Locate the cell with the specified text and output its [X, Y] center coordinate. 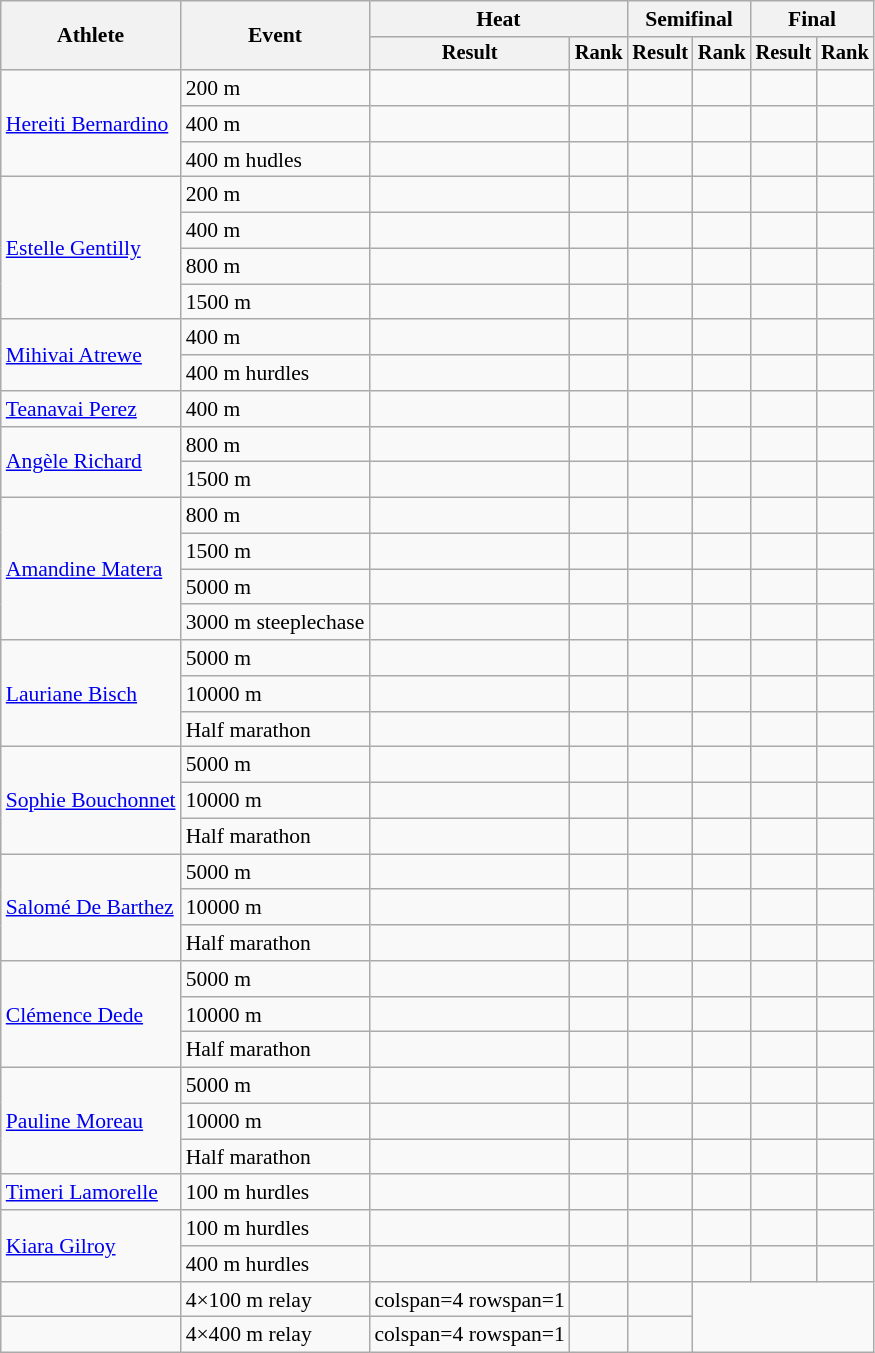
4×400 m relay [276, 1335]
Kiara Gilroy [91, 1246]
3000 m steeplechase [276, 623]
Semifinal [688, 19]
Mihivai Atrewe [91, 356]
Event [276, 36]
Salomé De Barthez [91, 908]
Athlete [91, 36]
Sophie Bouchonnet [91, 800]
Timeri Lamorelle [91, 1193]
Teanavai Perez [91, 409]
Clémence Dede [91, 1014]
Heat [498, 19]
Final [812, 19]
Angèle Richard [91, 462]
Estelle Gentilly [91, 248]
Amandine Matera [91, 569]
Hereiti Bernardino [91, 124]
Pauline Moreau [91, 1122]
400 m hudles [276, 160]
Lauriane Bisch [91, 694]
4×100 m relay [276, 1300]
